Search for the cell housing the specified text and yield its (x, y) center coordinate. 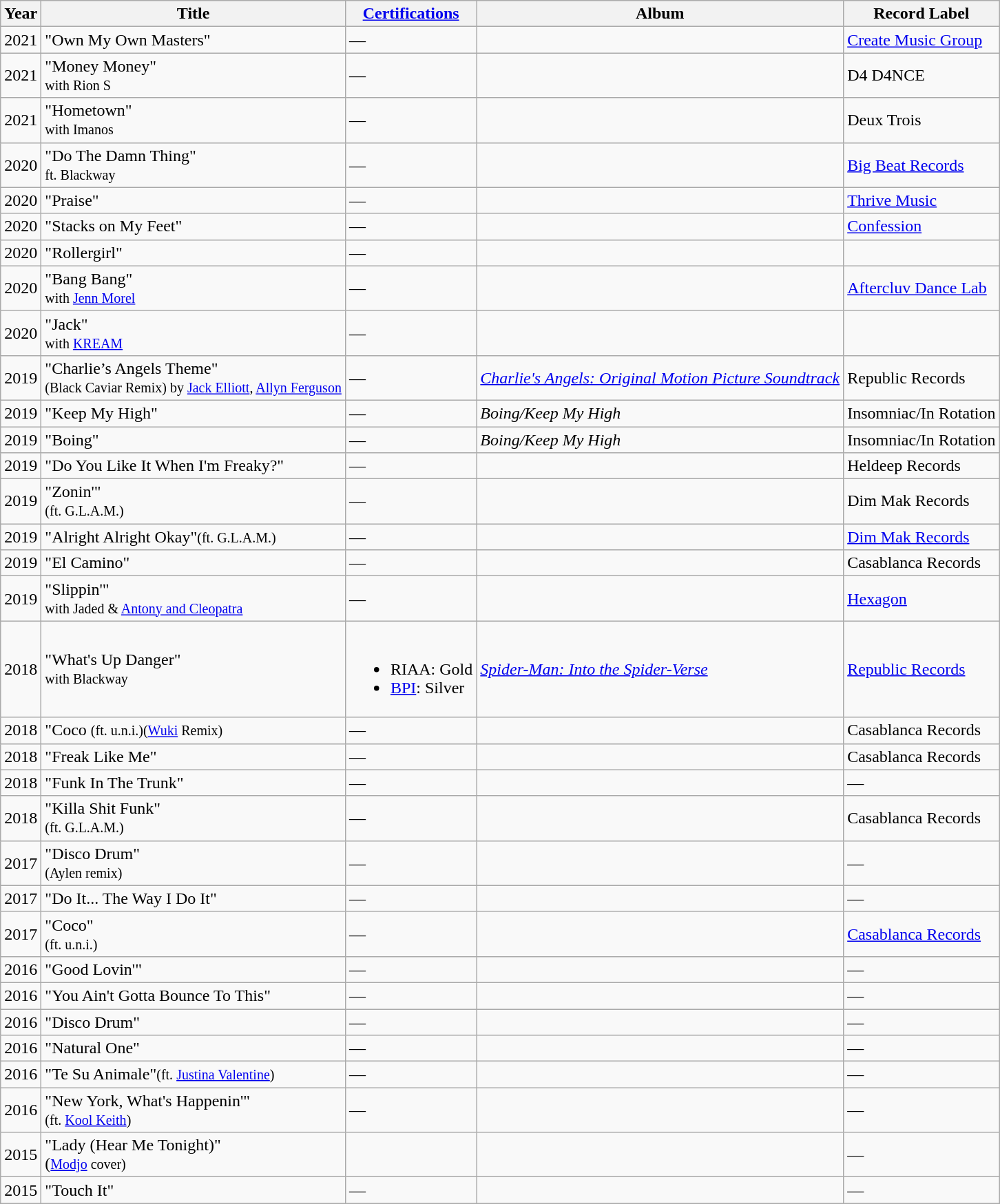
"Own My Own Masters" (194, 40)
"Bang Bang"with Jenn Morel (194, 288)
"Coco (ft. u.n.i.)(Wuki Remix) (194, 730)
"Boing" (194, 440)
"Disco Drum"(Aylen remix) (194, 863)
"Zonin'"(ft. G.L.A.M.) (194, 501)
Record Label (921, 14)
"Touch It" (194, 1190)
"Do It... The Way I Do It" (194, 898)
"Rollergirl" (194, 253)
"Funk In The Trunk" (194, 783)
"Hometown"with Imanos (194, 120)
Confession (921, 226)
Title (194, 14)
"Freak Like Me" (194, 757)
Spider-Man: Into the Spider-Verse (660, 669)
Thrive Music (921, 200)
Aftercluv Dance Lab (921, 288)
Hexagon (921, 599)
Year (21, 14)
Heldeep Records (921, 466)
"Money Money"with Rion S (194, 76)
"Good Lovin'" (194, 969)
"Coco"(ft. u.n.i.) (194, 933)
Charlie's Angels: Original Motion Picture Soundtrack (660, 377)
Deux Trois (921, 120)
"Charlie’s Angels Theme"(Black Caviar Remix) by Jack Elliott, Allyn Ferguson (194, 377)
Album (660, 14)
"Lady (Hear Me Tonight)" (Modjo cover) (194, 1155)
"Praise" (194, 200)
"You Ain't Gotta Bounce To This" (194, 995)
"Do You Like It When I'm Freaky?" (194, 466)
"Slippin'"with Jaded & Antony and Cleopatra (194, 599)
Create Music Group (921, 40)
Big Beat Records (921, 165)
"Te Su Animale"(ft. Justina Valentine) (194, 1075)
"Keep My High" (194, 413)
"New York, What's Happenin'" (ft. Kool Keith) (194, 1110)
"Jack"with KREAM (194, 333)
D4 D4NCE (921, 76)
"What's Up Danger" with Blackway (194, 669)
"Stacks on My Feet" (194, 226)
"Do The Damn Thing"ft. Blackway (194, 165)
"Natural One" (194, 1048)
"Disco Drum" (194, 1022)
RIAA: GoldBPI: Silver (410, 669)
"Killa Shit Funk"(ft. G.L.A.M.) (194, 818)
"Alright Alright Okay"(ft. G.L.A.M.) (194, 537)
Certifications (410, 14)
"El Camino" (194, 563)
